Return the [x, y] coordinate for the center point of the cell that contains the specified text.  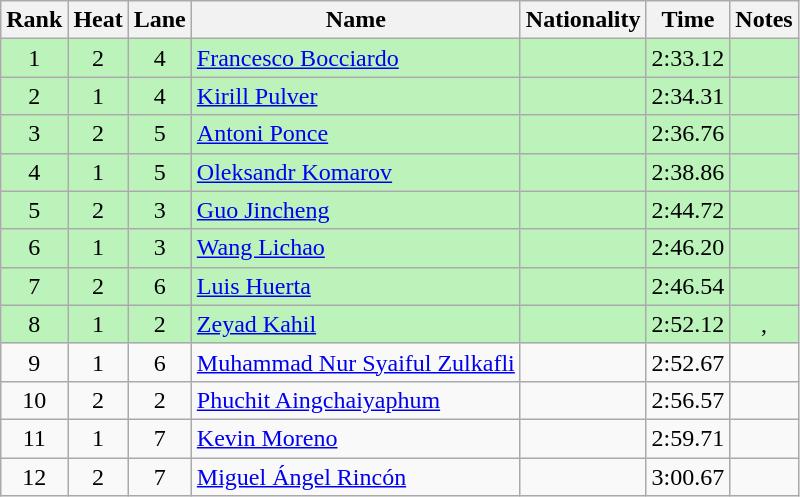
2:52.67 [688, 362]
Notes [764, 20]
Francesco Bocciardo [356, 58]
Guo Jincheng [356, 210]
Phuchit Aingchaiyaphum [356, 400]
Rank [34, 20]
2:52.12 [688, 324]
Kevin Moreno [356, 438]
Nationality [583, 20]
Kirill Pulver [356, 96]
Muhammad Nur Syaiful Zulkafli [356, 362]
Wang Lichao [356, 248]
10 [34, 400]
8 [34, 324]
2:59.71 [688, 438]
Antoni Ponce [356, 134]
Lane [160, 20]
Name [356, 20]
, [764, 324]
9 [34, 362]
11 [34, 438]
2:44.72 [688, 210]
2:38.86 [688, 172]
12 [34, 477]
Oleksandr Komarov [356, 172]
2:56.57 [688, 400]
Zeyad Kahil [356, 324]
Time [688, 20]
Heat [98, 20]
2:34.31 [688, 96]
Miguel Ángel Rincón [356, 477]
2:46.54 [688, 286]
2:46.20 [688, 248]
2:33.12 [688, 58]
3:00.67 [688, 477]
2:36.76 [688, 134]
Luis Huerta [356, 286]
